Extract the (X, Y) coordinate from the center of the cell holding the provided text.  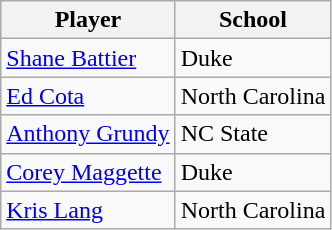
Shane Battier (88, 58)
Ed Cota (88, 96)
School (253, 20)
Player (88, 20)
Corey Maggette (88, 172)
NC State (253, 134)
Anthony Grundy (88, 134)
Kris Lang (88, 210)
